Return the (x, y) coordinate for the center point of the cell that contains the specified text.  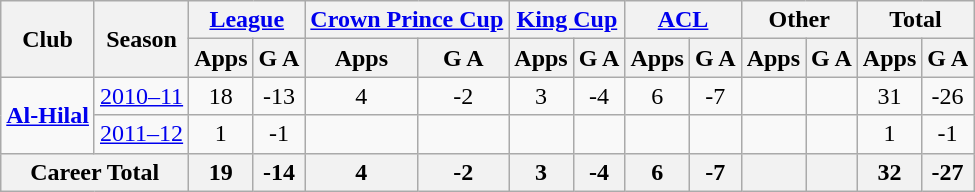
King Cup (567, 20)
2011–12 (141, 134)
Career Total (95, 172)
-14 (279, 172)
32 (889, 172)
League (247, 20)
Total (915, 20)
Al-Hilal (48, 115)
ACL (683, 20)
19 (221, 172)
18 (221, 96)
Club (48, 39)
Other (799, 20)
2010–11 (141, 96)
-13 (279, 96)
Season (141, 39)
-26 (948, 96)
31 (889, 96)
Crown Prince Cup (407, 20)
-27 (948, 172)
